Capture the cell that displays the provided text and extract its (x, y) central coordinate. 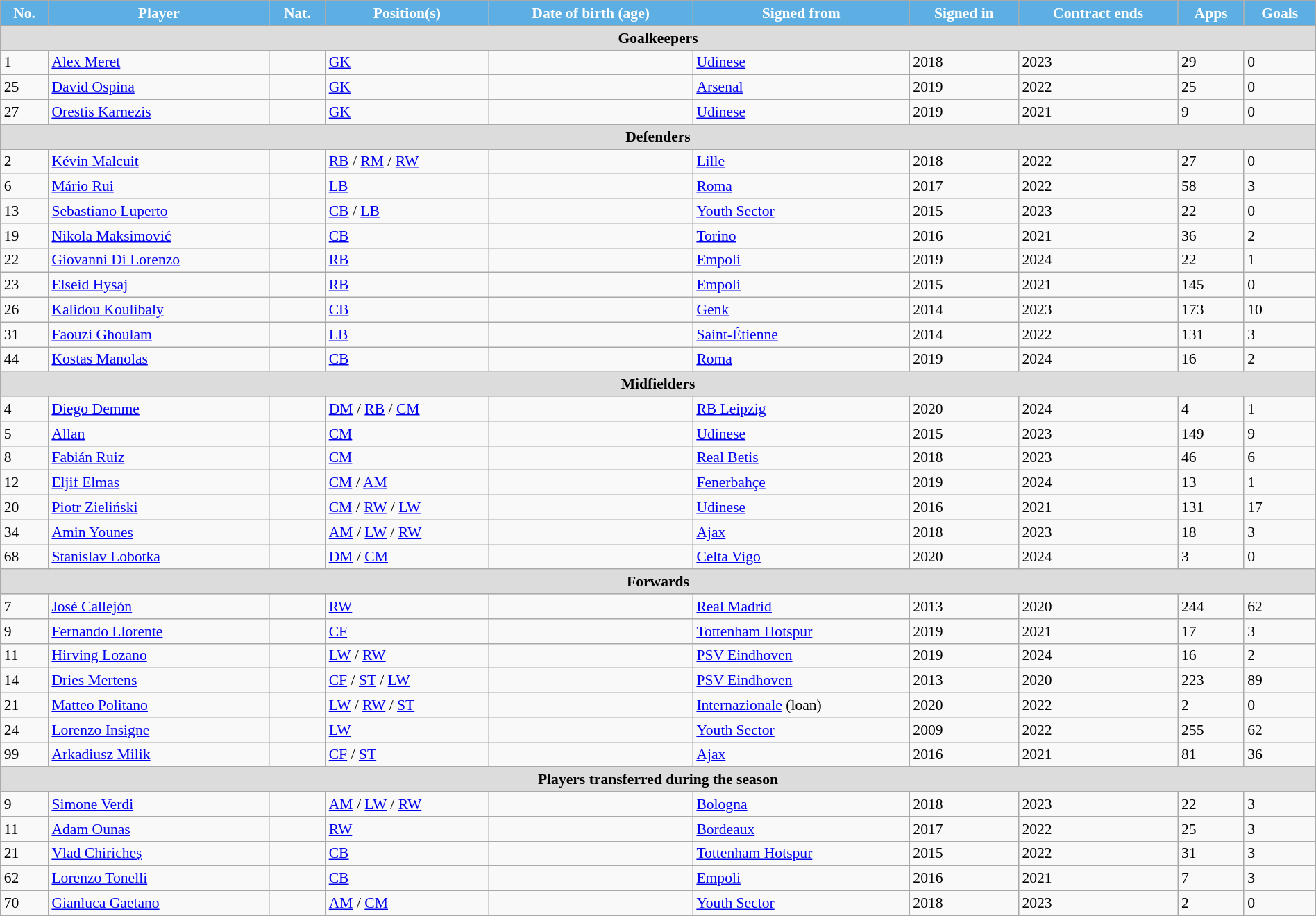
No. (25, 13)
Player (158, 13)
Fabián Ruiz (158, 458)
18 (1210, 532)
5 (25, 434)
DM / RB / CM (407, 409)
Lille (801, 162)
Adam Ounas (158, 829)
26 (25, 310)
RB / RM / RW (407, 162)
Elseid Hysaj (158, 285)
AM / CM (407, 904)
Sebastiano Luperto (158, 211)
Stanislav Lobotka (158, 557)
Eljif Elmas (158, 483)
244 (1210, 607)
145 (1210, 285)
255 (1210, 730)
Giovanni Di Lorenzo (158, 260)
Bordeaux (801, 829)
23 (25, 285)
Faouzi Ghoulam (158, 334)
Dries Mertens (158, 681)
Alex Meret (158, 62)
Forwards (658, 582)
Real Madrid (801, 607)
14 (25, 681)
44 (25, 359)
Kostas Manolas (158, 359)
Goals (1280, 13)
2009 (963, 730)
58 (1210, 187)
34 (25, 532)
Fenerbahçe (801, 483)
70 (25, 904)
Signed from (801, 13)
Apps (1210, 13)
CF / ST / LW (407, 681)
Piotr Zieliński (158, 508)
Date of birth (age) (591, 13)
Players transferred during the season (658, 780)
29 (1210, 62)
Gianluca Gaetano (158, 904)
99 (25, 755)
Nikola Maksimović (158, 236)
19 (25, 236)
RB Leipzig (801, 409)
José Callejón (158, 607)
Allan (158, 434)
Vlad Chiricheș (158, 854)
Defenders (658, 137)
8 (25, 458)
DM / CM (407, 557)
12 (25, 483)
Simone Verdi (158, 804)
LW (407, 730)
Position(s) (407, 13)
Saint-Étienne (801, 334)
David Ospina (158, 87)
46 (1210, 458)
LW / RW / ST (407, 706)
173 (1210, 310)
68 (25, 557)
Signed in (963, 13)
Arkadiusz Milik (158, 755)
Midfielders (658, 384)
Amin Younes (158, 532)
Genk (801, 310)
Fernando Llorente (158, 631)
223 (1210, 681)
Celta Vigo (801, 557)
89 (1280, 681)
Matteo Politano (158, 706)
Lorenzo Insigne (158, 730)
CB / LB (407, 211)
Torino (801, 236)
10 (1280, 310)
Contract ends (1098, 13)
Goalkeepers (658, 38)
Nat. (297, 13)
Diego Demme (158, 409)
LW / RW (407, 656)
20 (25, 508)
CM / AM (407, 483)
Hirving Lozano (158, 656)
24 (25, 730)
Orestis Karnezis (158, 112)
Lorenzo Tonelli (158, 879)
81 (1210, 755)
Kalidou Koulibaly (158, 310)
Internazionale (loan) (801, 706)
Kévin Malcuit (158, 162)
CF / ST (407, 755)
Arsenal (801, 87)
149 (1210, 434)
CM / RW / LW (407, 508)
Real Betis (801, 458)
Mário Rui (158, 187)
Bologna (801, 804)
CF (407, 631)
